Scan for the cell matching the given text and deliver its [x, y] coordinate at center. 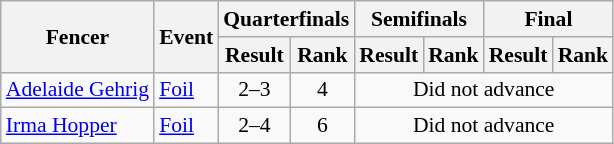
Adelaide Gehrig [78, 90]
Irma Hopper [78, 126]
Final [548, 19]
2–3 [254, 90]
Quarterfinals [286, 19]
4 [323, 90]
Event [186, 36]
2–4 [254, 126]
Semifinals [418, 19]
6 [323, 126]
Fencer [78, 36]
